Extract the (X, Y) coordinate from the center of the cell holding the provided text.  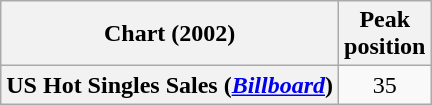
35 (385, 85)
Chart (2002) (170, 34)
Peak position (385, 34)
US Hot Singles Sales (Billboard) (170, 85)
